Locate the cell with the specified text and output its [X, Y] center coordinate. 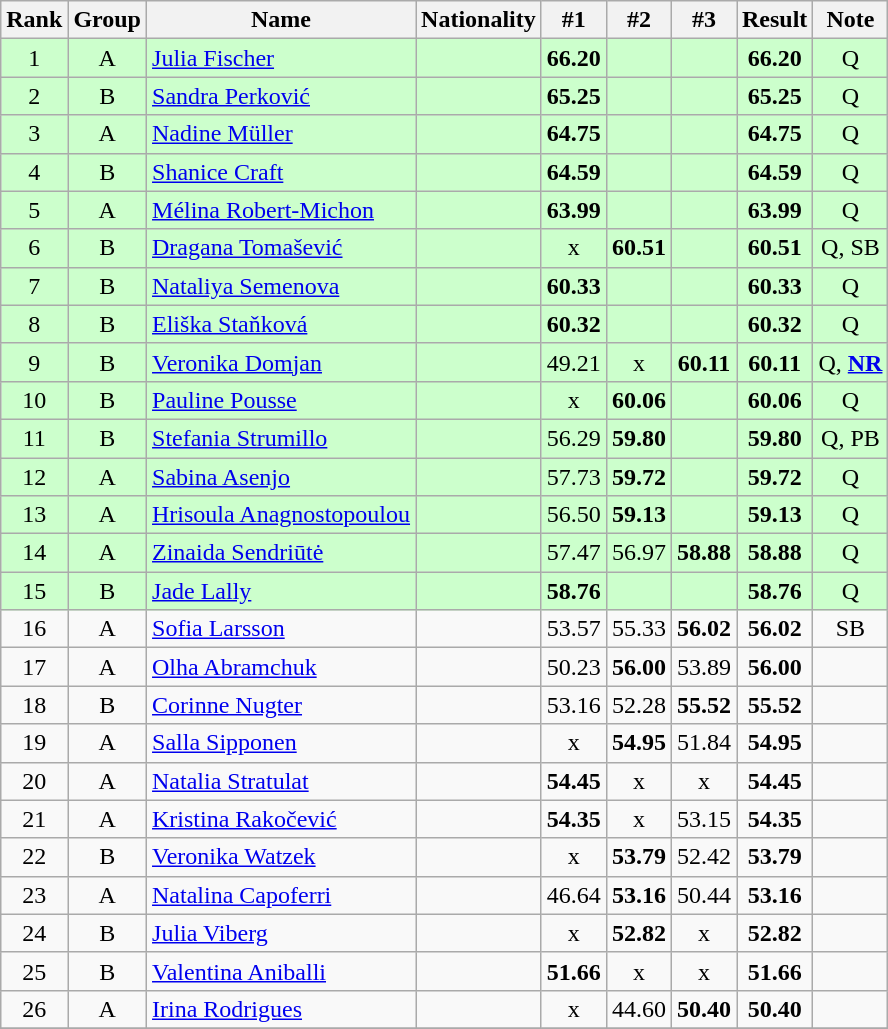
Stefania Strumillo [282, 438]
Valentina Aniballi [282, 971]
Sabina Asenjo [282, 477]
6 [34, 248]
Jade Lally [282, 591]
53.15 [704, 819]
4 [34, 172]
46.64 [574, 895]
57.47 [574, 553]
9 [34, 362]
Dragana Tomašević [282, 248]
56.97 [638, 553]
53.89 [704, 667]
Julia Fischer [282, 58]
Veronika Domjan [282, 362]
Nadine Müller [282, 134]
50.23 [574, 667]
Veronika Watzek [282, 857]
5 [34, 210]
Salla Sipponen [282, 743]
55.33 [638, 629]
Sandra Perković [282, 96]
SB [850, 629]
44.60 [638, 1009]
Julia Viberg [282, 933]
Q, PB [850, 438]
23 [34, 895]
18 [34, 705]
10 [34, 400]
Sofia Larsson [282, 629]
19 [34, 743]
Kristina Rakočević [282, 819]
Natalina Capoferri [282, 895]
Rank [34, 20]
1 [34, 58]
21 [34, 819]
#2 [638, 20]
Natalia Stratulat [282, 781]
Q, SB [850, 248]
Olha Abramchuk [282, 667]
Name [282, 20]
50.44 [704, 895]
49.21 [574, 362]
3 [34, 134]
Hrisoula Anagnostopoulou [282, 515]
20 [34, 781]
7 [34, 286]
Shanice Craft [282, 172]
56.29 [574, 438]
Pauline Pousse [282, 400]
Nationality [479, 20]
56.50 [574, 515]
22 [34, 857]
Irina Rodrigues [282, 1009]
57.73 [574, 477]
Zinaida Sendriūtė [282, 553]
52.28 [638, 705]
Group [108, 20]
26 [34, 1009]
53.57 [574, 629]
Corinne Nugter [282, 705]
Note [850, 20]
#3 [704, 20]
8 [34, 324]
52.42 [704, 857]
16 [34, 629]
11 [34, 438]
Eliška Staňková [282, 324]
51.84 [704, 743]
Result [774, 20]
Q, NR [850, 362]
Nataliya Semenova [282, 286]
14 [34, 553]
12 [34, 477]
17 [34, 667]
13 [34, 515]
Mélina Robert-Michon [282, 210]
15 [34, 591]
#1 [574, 20]
2 [34, 96]
24 [34, 933]
25 [34, 971]
